For the text-containing cell, return its midpoint in [x, y] coordinate format. 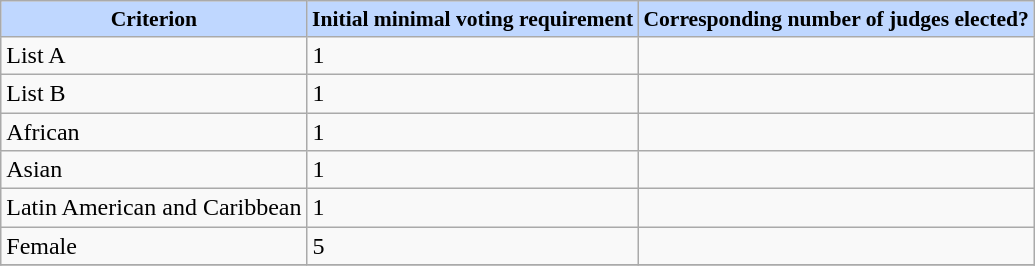
Initial minimal voting requirement [472, 19]
Asian [154, 170]
List A [154, 55]
African [154, 131]
5 [472, 246]
Female [154, 246]
Corresponding number of judges elected? [836, 19]
List B [154, 93]
Latin American and Caribbean [154, 208]
Criterion [154, 19]
